Search for the cell housing the specified text and yield its [x, y] center coordinate. 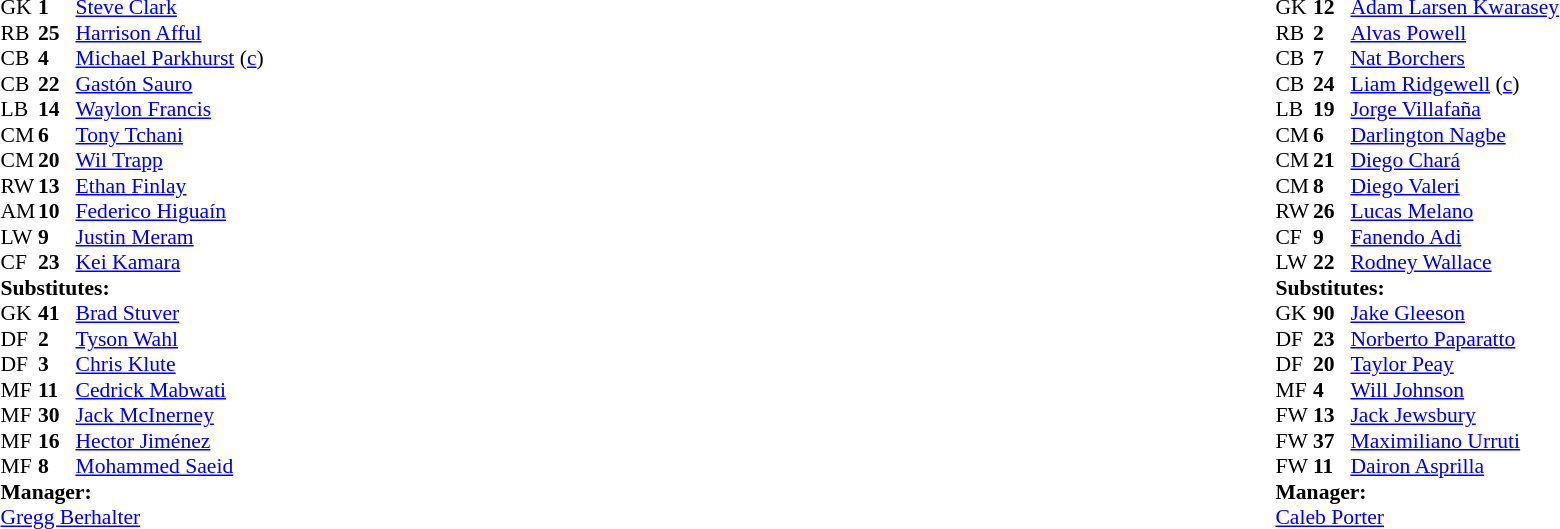
26 [1332, 211]
24 [1332, 84]
16 [57, 441]
Chris Klute [170, 365]
Waylon Francis [170, 109]
Hector Jiménez [170, 441]
Kei Kamara [170, 263]
Gastón Sauro [170, 84]
Rodney Wallace [1454, 263]
Mohammed Saeid [170, 467]
Justin Meram [170, 237]
Darlington Nagbe [1454, 135]
3 [57, 365]
37 [1332, 441]
Diego Chará [1454, 161]
10 [57, 211]
Will Johnson [1454, 390]
Nat Borchers [1454, 59]
25 [57, 33]
Ethan Finlay [170, 186]
14 [57, 109]
Tony Tchani [170, 135]
Tyson Wahl [170, 339]
30 [57, 415]
7 [1332, 59]
Fanendo Adi [1454, 237]
Liam Ridgewell (c) [1454, 84]
Lucas Melano [1454, 211]
41 [57, 313]
Wil Trapp [170, 161]
Brad Stuver [170, 313]
90 [1332, 313]
Harrison Afful [170, 33]
Federico Higuaín [170, 211]
Jorge Villafaña [1454, 109]
Dairon Asprilla [1454, 467]
AM [19, 211]
21 [1332, 161]
Diego Valeri [1454, 186]
Maximiliano Urruti [1454, 441]
Michael Parkhurst (c) [170, 59]
Taylor Peay [1454, 365]
Norberto Paparatto [1454, 339]
Alvas Powell [1454, 33]
Jack Jewsbury [1454, 415]
Jake Gleeson [1454, 313]
19 [1332, 109]
Jack McInerney [170, 415]
Cedrick Mabwati [170, 390]
